For the text-containing cell, return its midpoint in (x, y) coordinate format. 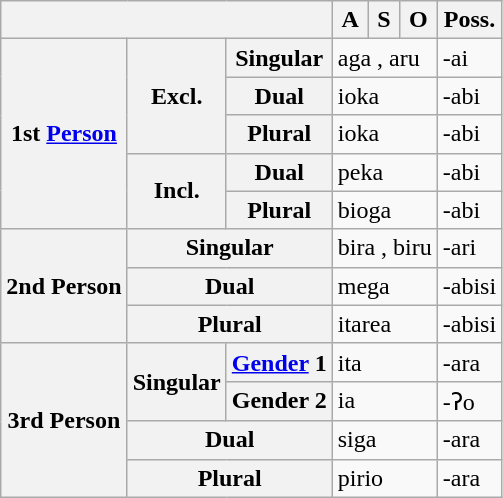
A (350, 20)
3rd Person (64, 420)
Excl. (176, 96)
-ʔo (469, 401)
Incl. (176, 191)
peka (384, 172)
Gender 1 (279, 362)
S (384, 20)
Gender 2 (279, 401)
ia (384, 401)
aga , aru (384, 58)
itarea (384, 324)
-ai (469, 58)
bira , biru (384, 248)
siga (384, 440)
Poss. (469, 20)
2nd Person (64, 286)
1st Person (64, 134)
ita (384, 362)
pirio (384, 478)
bioga (384, 210)
O (418, 20)
mega (384, 286)
-ari (469, 248)
